Provide the [X, Y] coordinate of the cell's center where the given text is located.  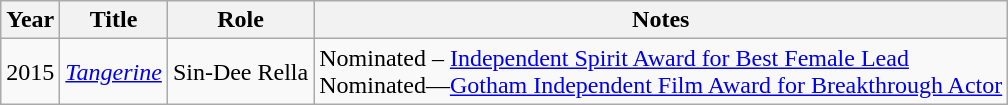
Title [114, 20]
Notes [661, 20]
2015 [30, 72]
Role [240, 20]
Nominated – Independent Spirit Award for Best Female Lead Nominated—Gotham Independent Film Award for Breakthrough Actor [661, 72]
Sin-Dee Rella [240, 72]
Year [30, 20]
Tangerine [114, 72]
